Detect which cell encompasses the target text, then output its [X, Y] center coordinate. 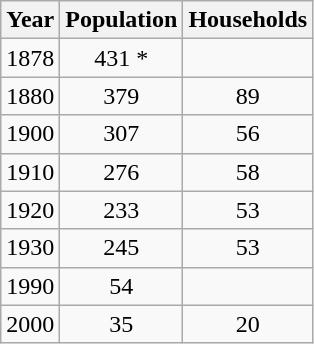
276 [122, 172]
20 [248, 324]
379 [122, 96]
2000 [30, 324]
307 [122, 134]
1878 [30, 58]
1900 [30, 134]
54 [122, 286]
233 [122, 210]
89 [248, 96]
1990 [30, 286]
1930 [30, 248]
Households [248, 20]
Population [122, 20]
1880 [30, 96]
35 [122, 324]
Year [30, 20]
58 [248, 172]
1910 [30, 172]
56 [248, 134]
1920 [30, 210]
245 [122, 248]
431 * [122, 58]
